Determine the (x, y) coordinate at the center of the cell enclosing the given text.  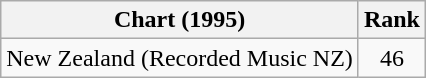
Rank (392, 20)
Chart (1995) (180, 20)
46 (392, 58)
New Zealand (Recorded Music NZ) (180, 58)
